Determine the [x, y] coordinate at the center of the cell enclosing the given text.  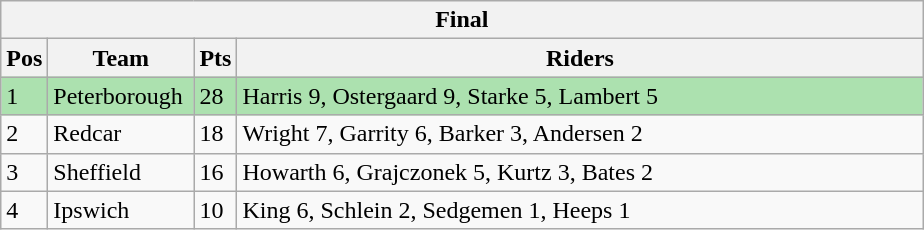
3 [24, 172]
16 [216, 172]
18 [216, 134]
4 [24, 210]
Wright 7, Garrity 6, Barker 3, Andersen 2 [580, 134]
10 [216, 210]
Final [462, 20]
Sheffield [121, 172]
Redcar [121, 134]
Team [121, 58]
Pos [24, 58]
Howarth 6, Grajczonek 5, Kurtz 3, Bates 2 [580, 172]
Pts [216, 58]
Ipswich [121, 210]
2 [24, 134]
Harris 9, Ostergaard 9, Starke 5, Lambert 5 [580, 96]
28 [216, 96]
King 6, Schlein 2, Sedgemen 1, Heeps 1 [580, 210]
1 [24, 96]
Riders [580, 58]
Peterborough [121, 96]
